Output the [x, y] coordinate of the center of the cell containing the given text.  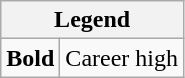
Career high [122, 58]
Legend [92, 20]
Bold [30, 58]
